Extract the (x, y) coordinate from the center of the cell holding the provided text.  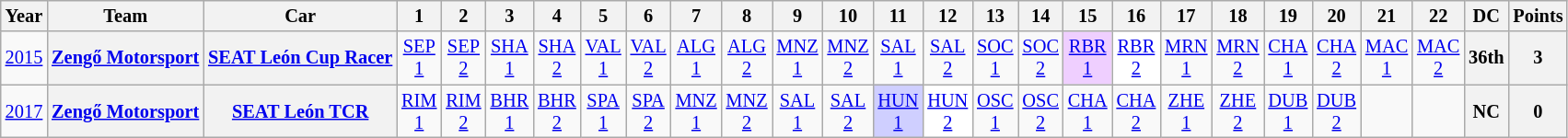
17 (1186, 16)
1 (419, 16)
10 (849, 16)
MRN1 (1186, 58)
HUN2 (947, 111)
ZHE1 (1186, 111)
8 (748, 16)
SPA2 (648, 111)
14 (1040, 16)
4 (557, 16)
0 (1538, 111)
DC (1486, 16)
SOC1 (994, 58)
Team (125, 16)
2015 (24, 58)
15 (1088, 16)
DUB2 (1337, 111)
DUB1 (1289, 111)
18 (1237, 16)
9 (797, 16)
MAC2 (1438, 58)
BHR2 (557, 111)
SHA1 (510, 58)
20 (1337, 16)
16 (1136, 16)
11 (898, 16)
RBR2 (1136, 58)
VAL2 (648, 58)
Car (300, 16)
SEAT León TCR (300, 111)
HUN1 (898, 111)
22 (1438, 16)
36th (1486, 58)
MRN2 (1237, 58)
7 (696, 16)
21 (1387, 16)
ALG2 (748, 58)
2 (463, 16)
NC (1486, 111)
SEAT León Cup Racer (300, 58)
RBR1 (1088, 58)
SPA1 (604, 111)
BHR1 (510, 111)
Year (24, 16)
ZHE2 (1237, 111)
SEP1 (419, 58)
VAL1 (604, 58)
12 (947, 16)
13 (994, 16)
2017 (24, 111)
SHA2 (557, 58)
OSC2 (1040, 111)
RIM1 (419, 111)
6 (648, 16)
SEP2 (463, 58)
19 (1289, 16)
RIM2 (463, 111)
SOC2 (1040, 58)
OSC1 (994, 111)
ALG1 (696, 58)
MAC1 (1387, 58)
Points (1538, 16)
5 (604, 16)
